Pinpoint the cell where the given text exists, returning its [x, y] midpoint coordinate. 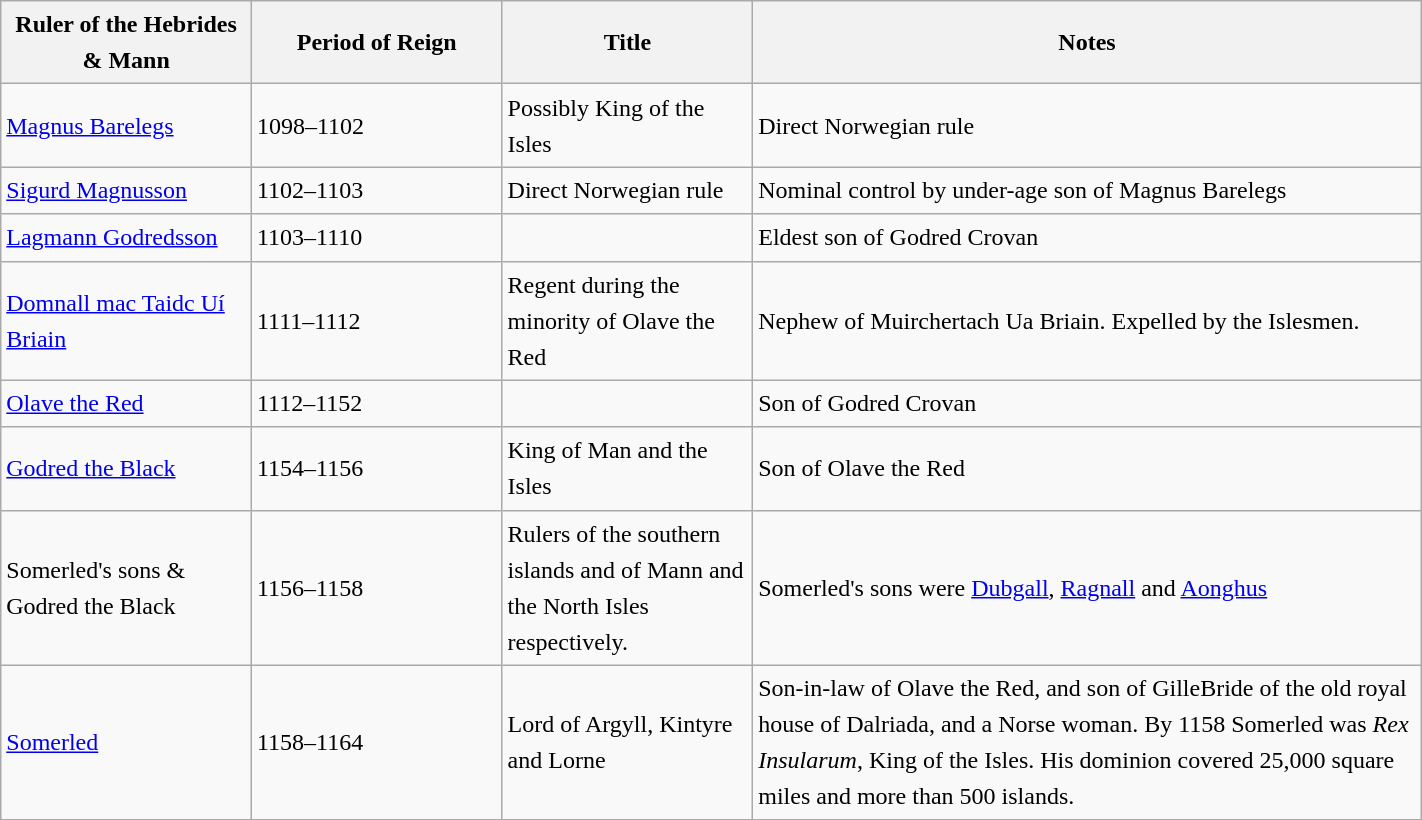
1158–1164 [376, 742]
Somerled's sons were Dubgall, Ragnall and Aonghus [1088, 588]
1112–1152 [376, 404]
Period of Reign [376, 42]
Possibly King of the Isles [628, 126]
1154–1156 [376, 468]
Lagmann Godredsson [126, 238]
Lord of Argyll, Kintyre and Lorne [628, 742]
Sigurd Magnusson [126, 190]
Olave the Red [126, 404]
1103–1110 [376, 238]
Nominal control by under-age son of Magnus Barelegs [1088, 190]
1098–1102 [376, 126]
Notes [1088, 42]
Ruler of the Hebrides & Mann [126, 42]
1156–1158 [376, 588]
Title [628, 42]
Domnall mac Taidc Uí Briain [126, 320]
Regent during the minority of Olave the Red [628, 320]
Son of Godred Crovan [1088, 404]
Rulers of the southern islands and of Mann and the North Isles respectively. [628, 588]
1102–1103 [376, 190]
Eldest son of Godred Crovan [1088, 238]
Somerled's sons & Godred the Black [126, 588]
1111–1112 [376, 320]
Godred the Black [126, 468]
Nephew of Muirchertach Ua Briain. Expelled by the Islesmen. [1088, 320]
Son of Olave the Red [1088, 468]
Somerled [126, 742]
Magnus Barelegs [126, 126]
King of Man and the Isles [628, 468]
